Output the [x, y] coordinate of the center of the cell containing the given text.  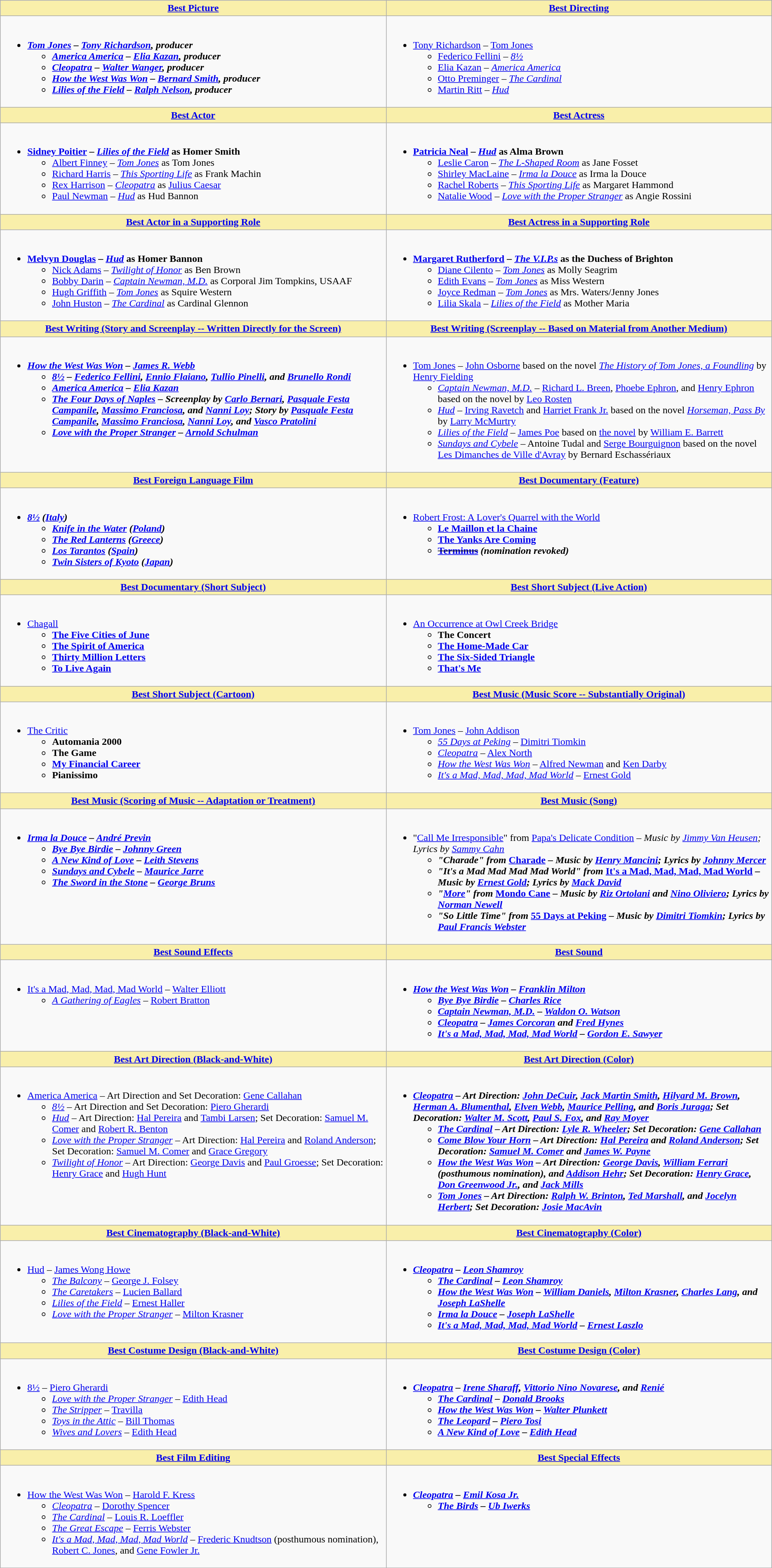
Best Picture [193, 8]
ChagallThe Five Cities of JuneThe Spirit of AmericaThirty Million LettersTo Live Again [193, 640]
Best Actor in a Supporting Role [193, 222]
Best Costume Design (Black-and-White) [193, 1351]
Best Short Subject (Live Action) [579, 587]
Best Actor [193, 115]
Best Music (Scoring of Music -- Adaptation or Treatment) [193, 801]
Best Cinematography (Color) [579, 1233]
Best Cinematography (Black-and-White) [193, 1233]
Best Documentary (Feature) [579, 480]
Best Sound [579, 952]
Best Directing [579, 8]
8½ – Piero GherardiLove with the Proper Stranger – Edith HeadThe Stripper – TravillaToys in the Attic – Bill ThomasWives and Lovers – Edith Head [193, 1404]
The CriticAutomania 2000The GameMy Financial CareerPianissimo [193, 747]
Best Special Effects [579, 1457]
An Occurrence at Owl Creek BridgeThe ConcertThe Home-Made CarThe Six-Sided TriangleThat's Me [579, 640]
Best Actress in a Supporting Role [579, 222]
Best Music (Song) [579, 801]
Best Film Editing [193, 1457]
Best Art Direction (Color) [579, 1059]
Best Writing (Story and Screenplay -- Written Directly for the Screen) [193, 329]
Tony Richardson – Tom JonesFederico Fellini – 8½Elia Kazan – America AmericaOtto Preminger – The CardinalMartin Ritt – Hud [579, 62]
Robert Frost: A Lover's Quarrel with the WorldLe Maillon et la ChaineThe Yanks Are ComingTerminus (nomination revoked) [579, 534]
Cleopatra – Emil Kosa Jr.The Birds – Ub Iwerks [579, 1516]
Best Music (Music Score -- Substantially Original) [579, 694]
It's a Mad, Mad, Mad, Mad World – Walter ElliottA Gathering of Eagles – Robert Bratton [193, 1005]
Best Short Subject (Cartoon) [193, 694]
Best Documentary (Short Subject) [193, 587]
Best Writing (Screenplay -- Based on Material from Another Medium) [579, 329]
Best Costume Design (Color) [579, 1351]
Best Art Direction (Black-and-White) [193, 1059]
Best Sound Effects [193, 952]
Best Foreign Language Film [193, 480]
Best Actress [579, 115]
8½ (Italy)Knife in the Water (Poland)The Red Lanterns (Greece)Los Tarantos (Spain)Twin Sisters of Kyoto (Japan) [193, 534]
